Determine the [X, Y] coordinate at the center of the cell enclosing the given text.  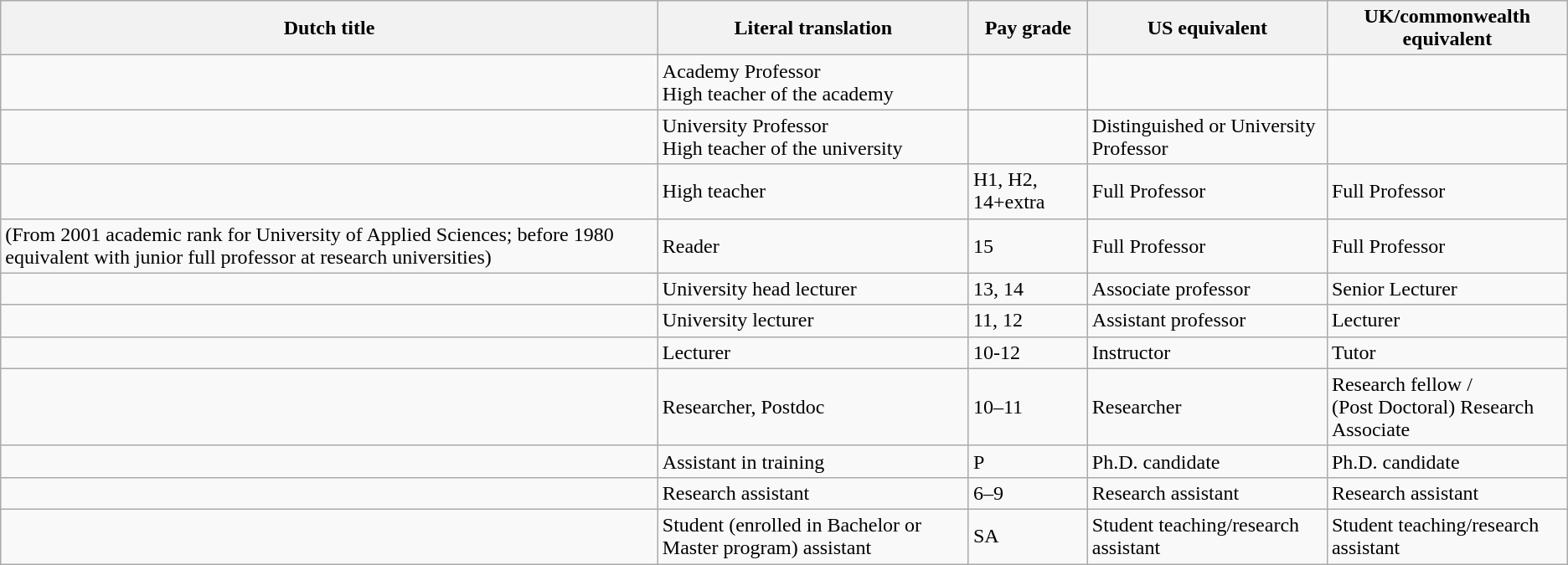
P [1028, 461]
US equivalent [1207, 28]
11, 12 [1028, 321]
High teacher [812, 191]
Dutch title [330, 28]
SA [1028, 536]
Researcher [1207, 407]
13, 14 [1028, 289]
UK/commonwealth equivalent [1447, 28]
University lecturer [812, 321]
Distinguished or University Professor [1207, 137]
Reader [812, 246]
15 [1028, 246]
(From 2001 academic rank for University of Applied Sciences; before 1980 equivalent with junior full professor at research universities) [330, 246]
H1, H2, 14+extra [1028, 191]
University ProfessorHigh teacher of the university [812, 137]
Tutor [1447, 352]
Assistant professor [1207, 321]
10-12 [1028, 352]
Researcher, Postdoc [812, 407]
Research fellow /(Post Doctoral) Research Associate [1447, 407]
10–11 [1028, 407]
Senior Lecturer [1447, 289]
University head lecturer [812, 289]
Academy ProfessorHigh teacher of the academy [812, 82]
Pay grade [1028, 28]
Student (enrolled in Bachelor or Master program) assistant [812, 536]
Instructor [1207, 352]
6–9 [1028, 493]
Assistant in training [812, 461]
Literal translation [812, 28]
Associate professor [1207, 289]
